Extract the [X, Y] coordinate from the center of the cell holding the provided text.  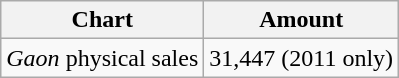
Chart [102, 20]
31,447 (2011 only) [302, 58]
Amount [302, 20]
Gaon physical sales [102, 58]
